Determine the (x, y) coordinate at the center of the cell enclosing the given text.  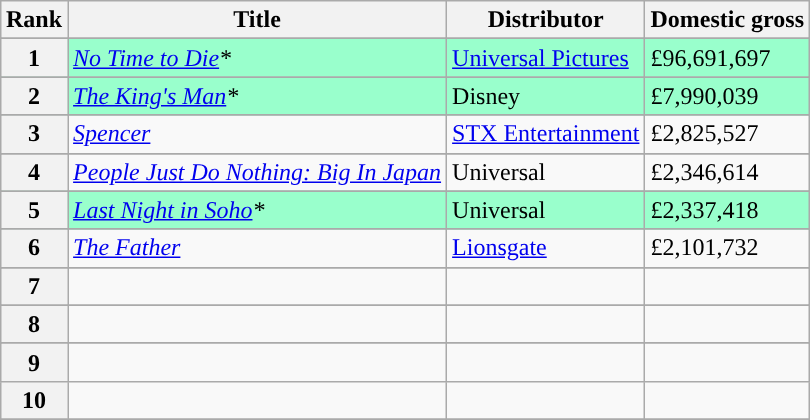
Disney (546, 96)
£2,346,614 (728, 172)
Domestic gross (728, 20)
3 (34, 134)
4 (34, 172)
Rank (34, 20)
5 (34, 210)
Lionsgate (546, 248)
£96,691,697 (728, 58)
Title (258, 20)
£7,990,039 (728, 96)
2 (34, 96)
£2,825,527 (728, 134)
10 (34, 400)
9 (34, 362)
7 (34, 286)
£2,101,732 (728, 248)
Universal Pictures (546, 58)
Last Night in Soho* (258, 210)
The King's Man* (258, 96)
People Just Do Nothing: Big In Japan (258, 172)
£2,337,418 (728, 210)
8 (34, 324)
Distributor (546, 20)
No Time to Die* (258, 58)
Spencer (258, 134)
The Father (258, 248)
STX Entertainment (546, 134)
1 (34, 58)
6 (34, 248)
